Provide the [X, Y] coordinate of the cell's center where the given text is located.  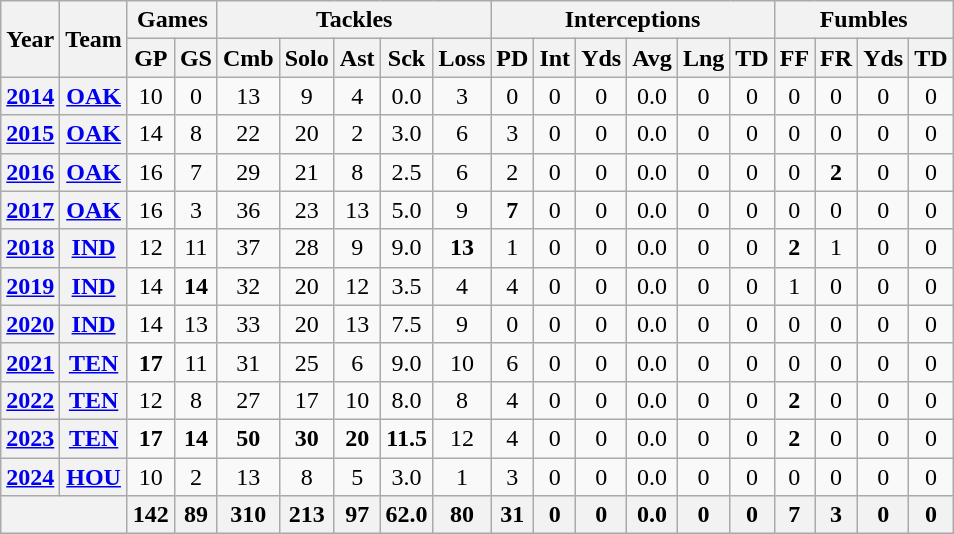
11.5 [406, 438]
89 [196, 515]
FF [794, 58]
Team [94, 39]
2017 [30, 210]
25 [306, 362]
37 [248, 248]
3.5 [406, 286]
310 [248, 515]
2023 [30, 438]
2021 [30, 362]
33 [248, 324]
32 [248, 286]
22 [248, 134]
27 [248, 400]
2018 [30, 248]
62.0 [406, 515]
2022 [30, 400]
23 [306, 210]
30 [306, 438]
21 [306, 172]
Cmb [248, 58]
Tackles [354, 20]
Solo [306, 58]
7.5 [406, 324]
Loss [462, 58]
FR [836, 58]
Ast [357, 58]
PD [512, 58]
2014 [30, 96]
8.0 [406, 400]
2024 [30, 477]
2020 [30, 324]
HOU [94, 477]
Sck [406, 58]
2015 [30, 134]
GS [196, 58]
Year [30, 39]
2019 [30, 286]
Interceptions [632, 20]
2016 [30, 172]
213 [306, 515]
5.0 [406, 210]
29 [248, 172]
97 [357, 515]
Games [172, 20]
2.5 [406, 172]
36 [248, 210]
80 [462, 515]
28 [306, 248]
5 [357, 477]
50 [248, 438]
Int [555, 58]
Avg [652, 58]
Fumbles [864, 20]
Lng [703, 58]
GP [150, 58]
142 [150, 515]
